Locate the cell with the specified text and output its (x, y) center coordinate. 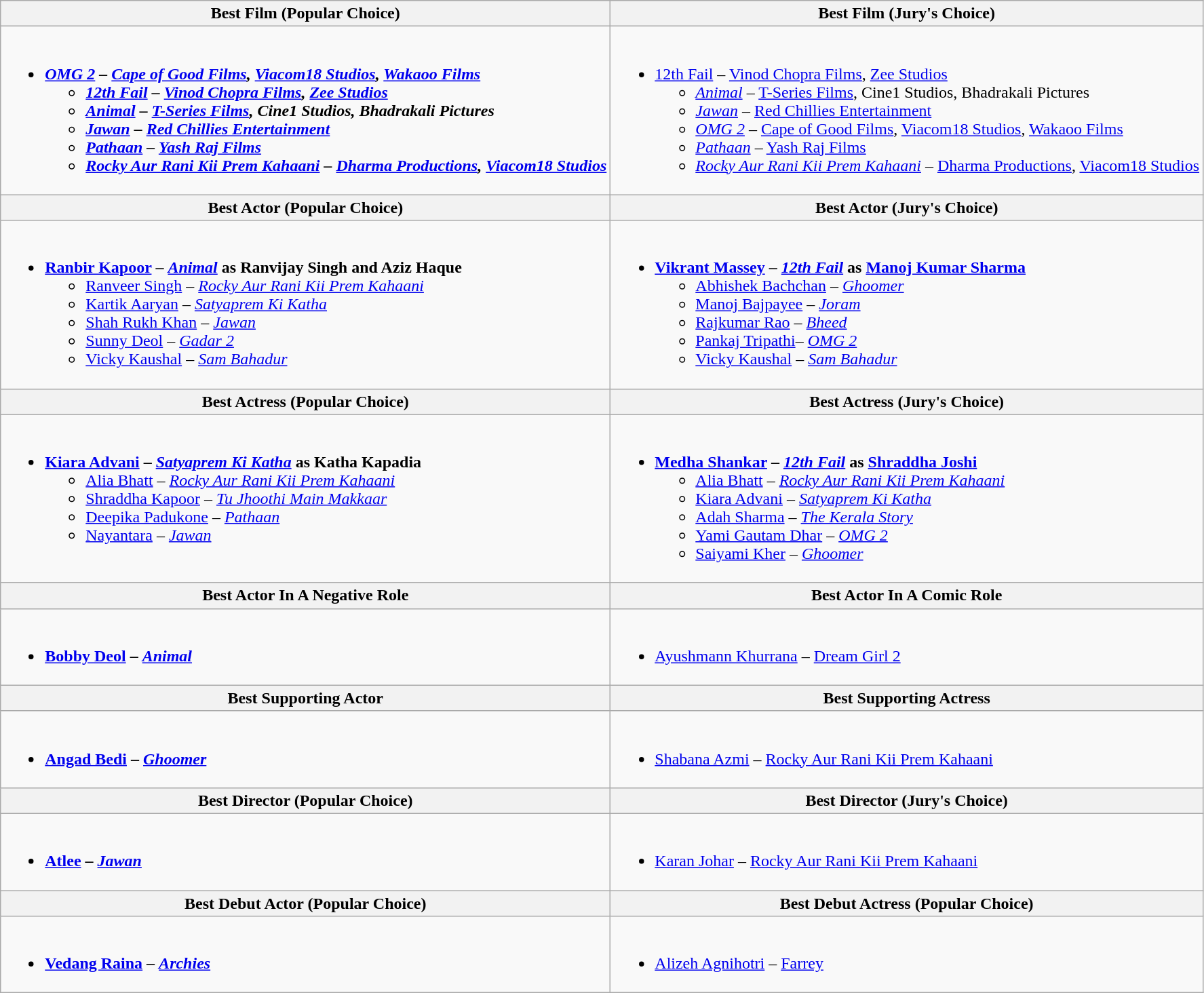
Karan Johar – Rocky Aur Rani Kii Prem Kahaani (907, 852)
Best Film (Popular Choice) (305, 14)
Best Actor In A Negative Role (305, 596)
Ayushmann Khurrana – Dream Girl 2 (907, 647)
Best Supporting Actor (305, 698)
Best Supporting Actress (907, 698)
Best Debut Actress (Popular Choice) (907, 903)
Alizeh Agnihotri – Farrey (907, 955)
Vedang Raina – Archies (305, 955)
Best Actor (Jury's Choice) (907, 208)
Angad Bedi – Ghoomer (305, 749)
Best Actress (Popular Choice) (305, 402)
Best Director (Popular Choice) (305, 800)
Best Debut Actor (Popular Choice) (305, 903)
Best Film (Jury's Choice) (907, 14)
Shabana Azmi – Rocky Aur Rani Kii Prem Kahaani (907, 749)
Best Actress (Jury's Choice) (907, 402)
Best Actor In A Comic Role (907, 596)
Best Actor (Popular Choice) (305, 208)
Bobby Deol – Animal (305, 647)
Atlee – Jawan (305, 852)
Best Director (Jury's Choice) (907, 800)
